Pinpoint the cell where the given text exists, returning its (X, Y) midpoint coordinate. 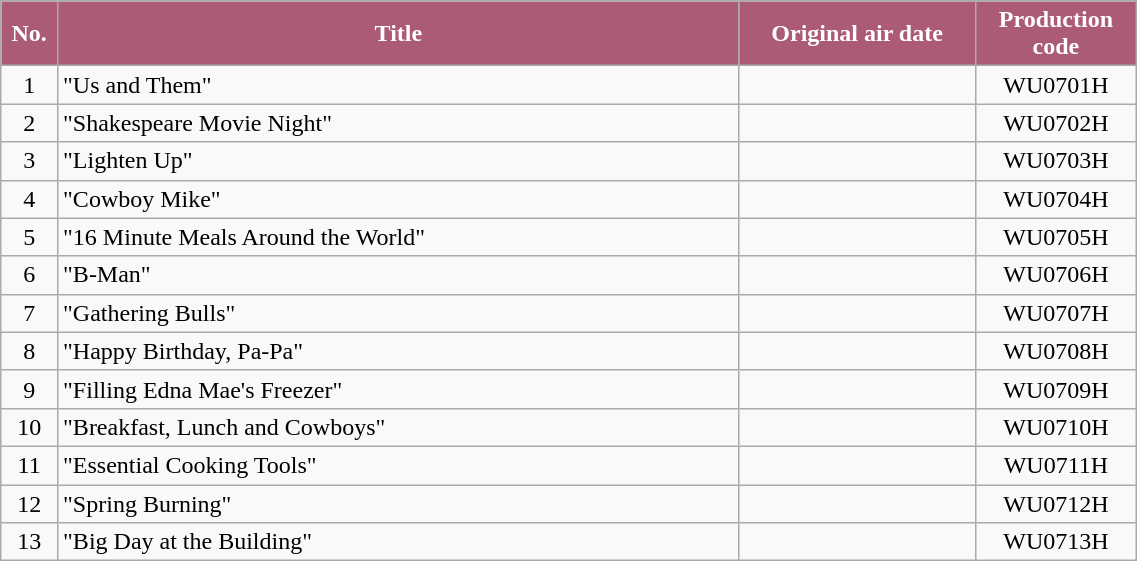
"Essential Cooking Tools" (399, 465)
"Cowboy Mike" (399, 199)
WU0712H (1056, 503)
1 (30, 85)
"Us and Them" (399, 85)
"Filling Edna Mae's Freezer" (399, 389)
13 (30, 542)
"B-Man" (399, 275)
2 (30, 123)
WU0711H (1056, 465)
WU0707H (1056, 313)
WU0713H (1056, 542)
Productioncode (1056, 34)
"Happy Birthday, Pa-Pa" (399, 351)
WU0708H (1056, 351)
WU0709H (1056, 389)
3 (30, 161)
WU0701H (1056, 85)
"Big Day at the Building" (399, 542)
12 (30, 503)
7 (30, 313)
6 (30, 275)
No. (30, 34)
WU0704H (1056, 199)
Original air date (857, 34)
"Spring Burning" (399, 503)
"Breakfast, Lunch and Cowboys" (399, 427)
11 (30, 465)
"16 Minute Meals Around the World" (399, 237)
4 (30, 199)
5 (30, 237)
WU0706H (1056, 275)
WU0702H (1056, 123)
"Gathering Bulls" (399, 313)
8 (30, 351)
WU0705H (1056, 237)
WU0703H (1056, 161)
10 (30, 427)
"Shakespeare Movie Night" (399, 123)
9 (30, 389)
WU0710H (1056, 427)
Title (399, 34)
"Lighten Up" (399, 161)
